Search for the cell housing the specified text and yield its (x, y) center coordinate. 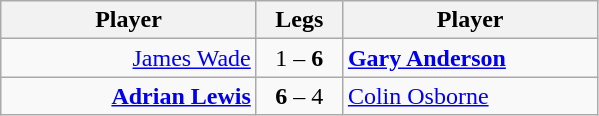
Adrian Lewis (129, 96)
Colin Osborne (470, 96)
6 – 4 (299, 96)
James Wade (129, 58)
Legs (299, 20)
1 – 6 (299, 58)
Gary Anderson (470, 58)
